Identify which cell holds the provided text, then report its (X, Y) central coordinate. 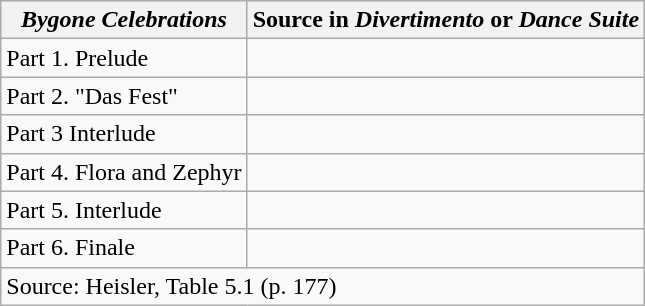
Source in Divertimento or Dance Suite (446, 20)
Part 3 Interlude (124, 134)
Part 4. Flora and Zephyr (124, 172)
Part 6. Finale (124, 248)
Source: Heisler, Table 5.1 (p. 177) (323, 286)
Part 1. Prelude (124, 58)
Bygone Celebrations (124, 20)
Part 5. Interlude (124, 210)
Part 2. "Das Fest" (124, 96)
